Detect which cell encompasses the target text, then output its (x, y) center coordinate. 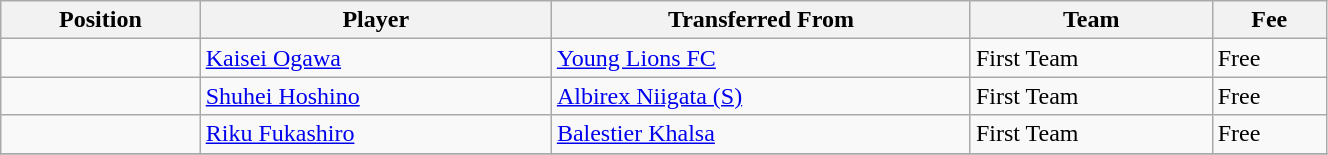
Transferred From (760, 20)
Riku Fukashiro (376, 134)
Balestier Khalsa (760, 134)
Albirex Niigata (S) (760, 96)
Position (100, 20)
Shuhei Hoshino (376, 96)
Kaisei Ogawa (376, 58)
Team (1091, 20)
Player (376, 20)
Young Lions FC (760, 58)
Fee (1269, 20)
